Capture the cell that displays the provided text and extract its [x, y] central coordinate. 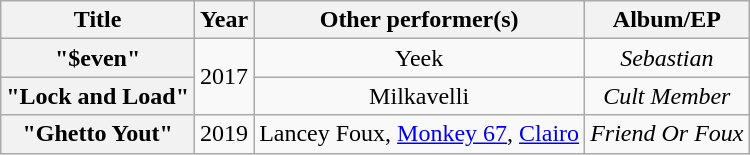
Sebastian [667, 58]
Lancey Foux, Monkey 67, Clairo [420, 134]
Yeek [420, 58]
Friend Or Foux [667, 134]
Album/EP [667, 20]
2019 [224, 134]
2017 [224, 77]
Year [224, 20]
"$even" [98, 58]
"Lock and Load" [98, 96]
"Ghetto Yout" [98, 134]
Milkavelli [420, 96]
Title [98, 20]
Cult Member [667, 96]
Other performer(s) [420, 20]
